Find where the given text appears and provide that cell's center as (X, Y) coordinate. 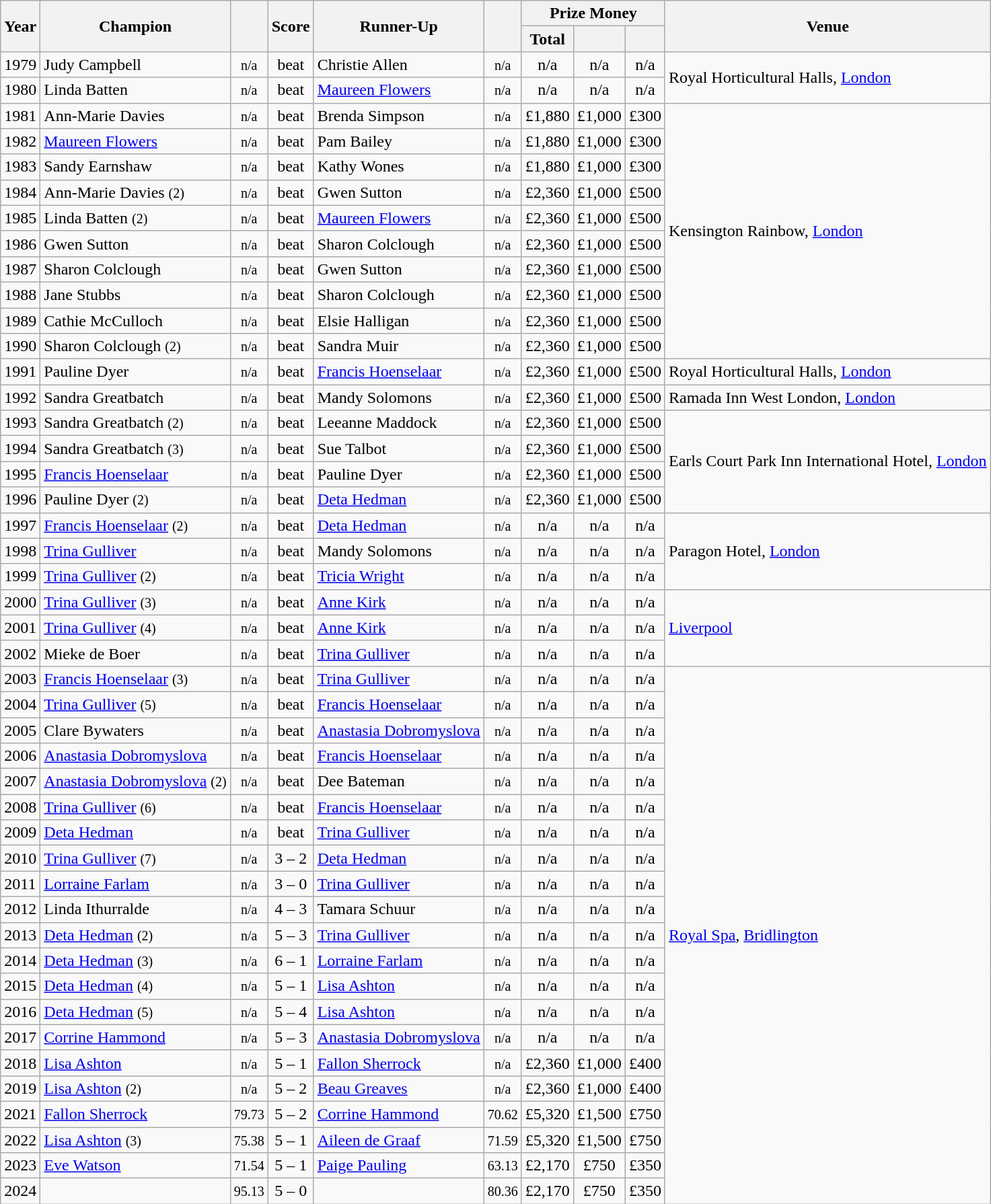
Linda Ithurralde (135, 909)
2018 (20, 1063)
Score (291, 26)
Sandra Greatbatch (135, 398)
Anastasia Dobromyslova (2) (135, 782)
Trina Gulliver (6) (135, 807)
2008 (20, 807)
95.13 (249, 1191)
Dee Bateman (398, 782)
2011 (20, 884)
Deta Hedman (3) (135, 961)
2024 (20, 1191)
Pam Bailey (398, 141)
3 – 2 (291, 858)
Royal Spa, Bridlington (828, 935)
5 – 4 (291, 1012)
Paragon Hotel, London (828, 551)
2021 (20, 1114)
2022 (20, 1140)
1993 (20, 423)
2007 (20, 782)
Runner-Up (398, 26)
2005 (20, 730)
1987 (20, 269)
Francis Hoenselaar (2) (135, 525)
Prize Money (593, 13)
Deta Hedman (5) (135, 1012)
71.54 (249, 1166)
Champion (135, 26)
Tricia Wright (398, 576)
Trina Gulliver (4) (135, 628)
79.73 (249, 1114)
1997 (20, 525)
Sharon Colclough (2) (135, 346)
Francis Hoenselaar (3) (135, 679)
Brenda Simpson (398, 116)
1996 (20, 500)
80.36 (503, 1191)
Year (20, 26)
1990 (20, 346)
Lisa Ashton (3) (135, 1140)
Total (548, 39)
Trina Gulliver (3) (135, 602)
1991 (20, 372)
2012 (20, 909)
Tamara Schuur (398, 909)
Linda Batten (2) (135, 218)
6 – 1 (291, 961)
Earls Court Park Inn International Hotel, London (828, 461)
1992 (20, 398)
Kensington Rainbow, London (828, 231)
2016 (20, 1012)
1980 (20, 90)
Sandra Greatbatch (3) (135, 449)
Lisa Ashton (2) (135, 1088)
70.62 (503, 1114)
2001 (20, 628)
2014 (20, 961)
2006 (20, 756)
2013 (20, 935)
1998 (20, 551)
2019 (20, 1088)
1995 (20, 474)
Ann-Marie Davies (135, 116)
71.59 (503, 1140)
1979 (20, 65)
Clare Bywaters (135, 730)
Ann-Marie Davies (2) (135, 192)
Aileen de Graaf (398, 1140)
Trina Gulliver (7) (135, 858)
2015 (20, 986)
Sandra Greatbatch (2) (135, 423)
2023 (20, 1166)
1982 (20, 141)
2017 (20, 1037)
Kathy Wones (398, 167)
2004 (20, 704)
Liverpool (828, 628)
Mieke de Boer (135, 653)
1988 (20, 295)
Sandy Earnshaw (135, 167)
1981 (20, 116)
1984 (20, 192)
Paige Pauling (398, 1166)
1989 (20, 321)
1985 (20, 218)
Linda Batten (135, 90)
Elsie Halligan (398, 321)
2000 (20, 602)
Sandra Muir (398, 346)
3 – 0 (291, 884)
Christie Allen (398, 65)
4 – 3 (291, 909)
Pauline Dyer (2) (135, 500)
1999 (20, 576)
Trina Gulliver (5) (135, 704)
75.38 (249, 1140)
2009 (20, 833)
Deta Hedman (4) (135, 986)
Judy Campbell (135, 65)
2003 (20, 679)
1983 (20, 167)
Deta Hedman (2) (135, 935)
5 – 0 (291, 1191)
Cathie McCulloch (135, 321)
Jane Stubbs (135, 295)
63.13 (503, 1166)
2002 (20, 653)
Venue (828, 26)
Ramada Inn West London, London (828, 398)
Beau Greaves (398, 1088)
1994 (20, 449)
Sue Talbot (398, 449)
Eve Watson (135, 1166)
2010 (20, 858)
Trina Gulliver (2) (135, 576)
Leeanne Maddock (398, 423)
1986 (20, 243)
